Identify which cell holds the provided text, then report its [x, y] central coordinate. 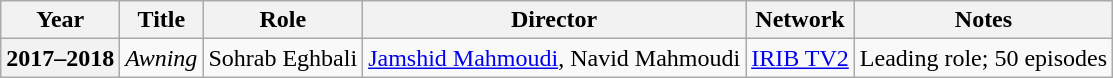
Leading role; 50 episodes [983, 58]
Notes [983, 20]
Role [283, 20]
Jamshid Mahmoudi, Navid Mahmoudi [554, 58]
Year [60, 20]
Title [162, 20]
IRIB TV2 [800, 58]
Network [800, 20]
Director [554, 20]
2017–2018 [60, 58]
Awning [162, 58]
Sohrab Eghbali [283, 58]
